Capture the cell that displays the provided text and extract its (x, y) central coordinate. 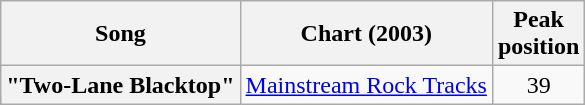
Mainstream Rock Tracks (366, 85)
"Two-Lane Blacktop" (120, 85)
Peakposition (538, 34)
39 (538, 85)
Song (120, 34)
Chart (2003) (366, 34)
